Search for the cell housing the specified text and yield its (x, y) center coordinate. 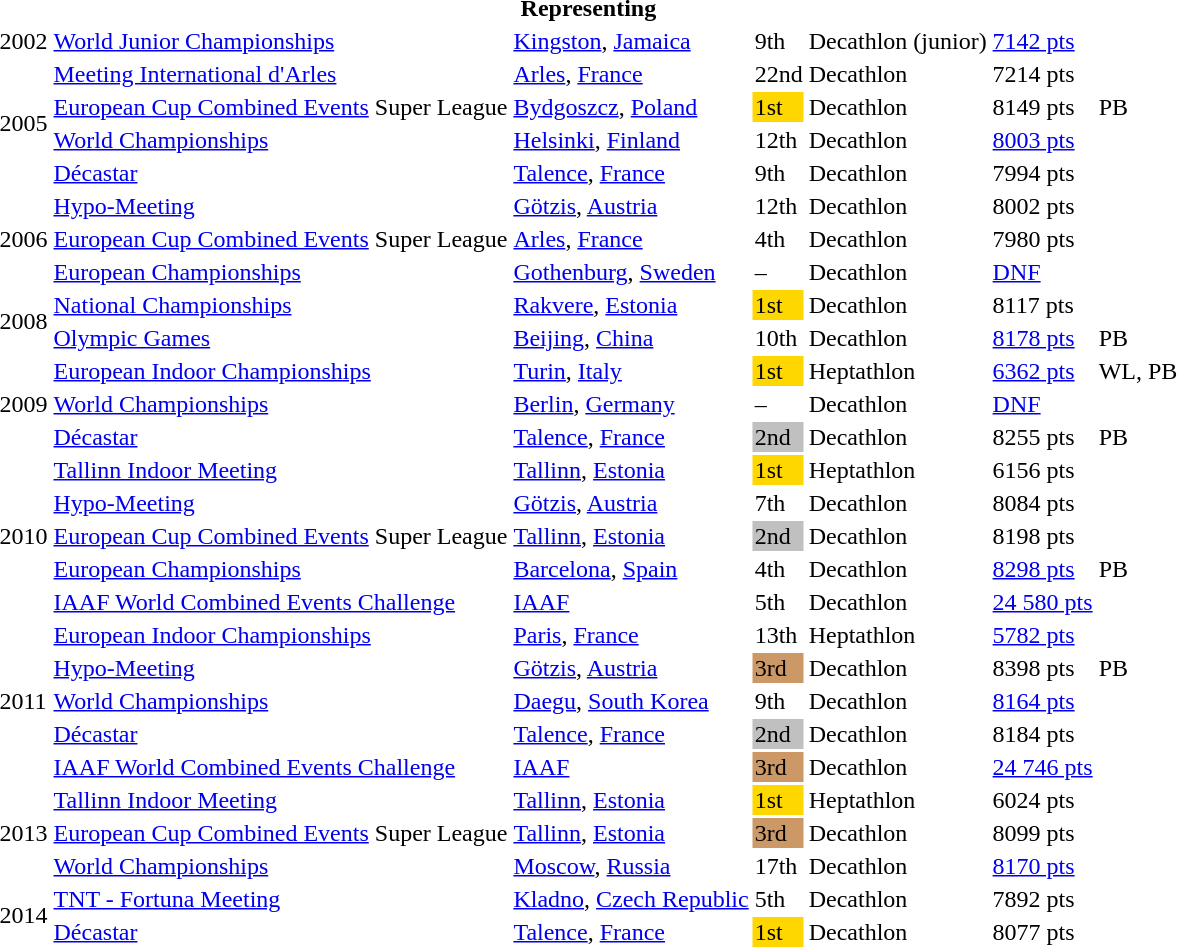
24 580 pts (1042, 602)
Paris, France (631, 635)
Bydgoszcz, Poland (631, 107)
8164 pts (1042, 701)
5782 pts (1042, 635)
8099 pts (1042, 833)
13th (778, 635)
7214 pts (1042, 74)
17th (778, 866)
Helsinki, Finland (631, 140)
8002 pts (1042, 206)
National Championships (280, 305)
World Junior Championships (280, 41)
8178 pts (1042, 338)
8077 pts (1042, 932)
8117 pts (1042, 305)
Decathlon (junior) (898, 41)
7892 pts (1042, 899)
8398 pts (1042, 668)
Kladno, Czech Republic (631, 899)
Barcelona, Spain (631, 569)
8255 pts (1042, 437)
Olympic Games (280, 338)
Rakvere, Estonia (631, 305)
Gothenburg, Sweden (631, 272)
8298 pts (1042, 569)
Moscow, Russia (631, 866)
Berlin, Germany (631, 404)
6362 pts (1042, 371)
8198 pts (1042, 536)
TNT - Fortuna Meeting (280, 899)
8170 pts (1042, 866)
6156 pts (1042, 470)
8184 pts (1042, 734)
7th (778, 503)
22nd (778, 74)
10th (778, 338)
24 746 pts (1042, 767)
7980 pts (1042, 239)
Kingston, Jamaica (631, 41)
6024 pts (1042, 800)
8003 pts (1042, 140)
8149 pts (1042, 107)
Daegu, South Korea (631, 701)
Turin, Italy (631, 371)
7994 pts (1042, 173)
Beijing, China (631, 338)
8084 pts (1042, 503)
Meeting International d'Arles (280, 74)
7142 pts (1042, 41)
